Identify which cell holds the provided text, then report its (x, y) central coordinate. 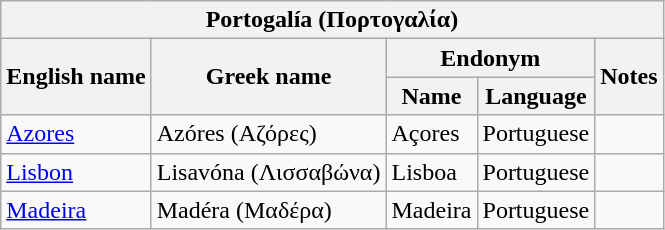
Lisbon (76, 172)
Madéra (Μαδέρα) (268, 210)
Name (432, 96)
English name (76, 77)
Lisboa (432, 172)
Endonym (490, 58)
Açores (432, 134)
Azóres (Αζόρες) (268, 134)
Portogalía (Πορτογαλία) (332, 20)
Greek name (268, 77)
Language (536, 96)
Azores (76, 134)
Notes (629, 77)
Lisavóna (Λισσαβώνα) (268, 172)
